From the cell containing the given text, extract its center point as [x, y] coordinate. 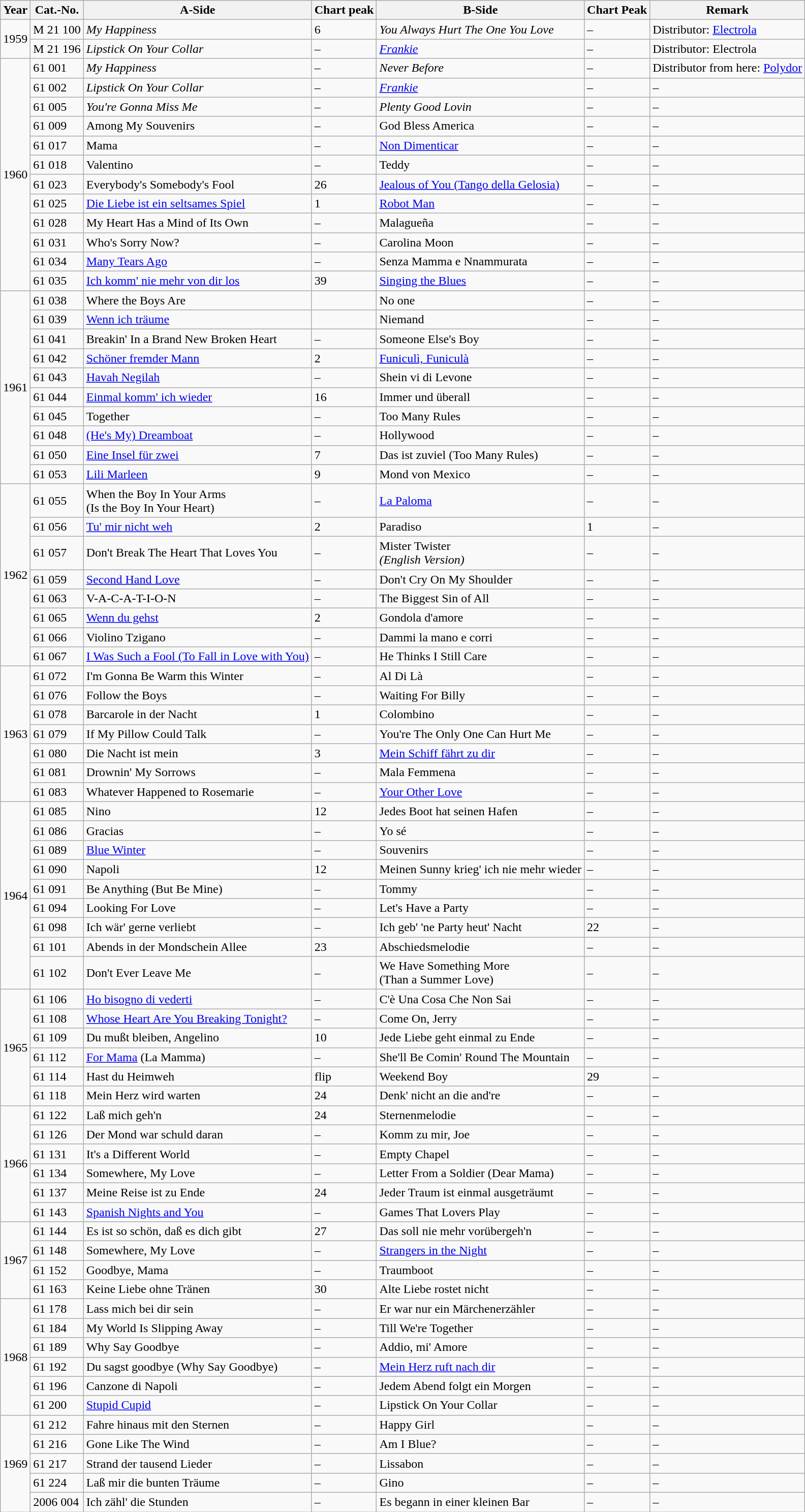
61 081 [57, 773]
Jealous of You (Tango della Gelosia) [481, 184]
61 224 [57, 1483]
61 217 [57, 1463]
Laß mir die bunten Träume [197, 1483]
61 090 [57, 869]
She'll Be Comin' Round The Mountain [481, 1057]
Plenty Good Lovin [481, 107]
Till We're Together [481, 1328]
Together [197, 416]
61 131 [57, 1154]
Ich wär' gerne verliebt [197, 928]
Too Many Rules [481, 416]
He Thinks I Still Care [481, 657]
If My Pillow Could Talk [197, 734]
Der Mond war schuld daran [197, 1134]
Many Tears Ago [197, 262]
61 137 [57, 1192]
1969 [15, 1463]
61 126 [57, 1134]
Mond von Mexico [481, 474]
Eine Insel für zwei [197, 455]
Weekend Boy [481, 1076]
61 079 [57, 734]
61 035 [57, 281]
Senza Mamma e Nnammurata [481, 262]
Funiculì, Funiculà [481, 358]
Er war nur ein Märchenerzähler [481, 1309]
9 [344, 474]
Cat.-No. [57, 10]
61 066 [57, 637]
Carolina Moon [481, 242]
Tu' mir nicht weh [197, 527]
61 050 [57, 455]
Immer und überall [481, 397]
61 028 [57, 223]
M 21 100 [57, 29]
La Paloma [481, 500]
We Have Something More(Than a Summer Love) [481, 973]
You're The Only One Can Hurt Me [481, 734]
6 [344, 29]
Es ist so schön, daß es dich gibt [197, 1231]
61 109 [57, 1038]
61 143 [57, 1212]
Ich zähl' die Stunden [197, 1502]
Follow the Boys [197, 695]
61 072 [57, 676]
Distributor from here: Polydor [728, 68]
61 163 [57, 1289]
61 059 [57, 579]
1964 [15, 896]
Hollywood [481, 436]
Second Hand Love [197, 579]
Havah Negilah [197, 378]
61 114 [57, 1076]
Meine Reise ist zu Ende [197, 1192]
Die Nacht ist mein [197, 753]
Denk' nicht an die and're [481, 1096]
My Heart Has a Mind of Its Own [197, 223]
1968 [15, 1357]
For Mama (La Mamma) [197, 1057]
Wenn ich träume [197, 320]
61 106 [57, 999]
61 063 [57, 599]
flip [344, 1076]
Mister Twister(English Version) [481, 553]
1962 [15, 575]
Whose Heart Are You Breaking Tonight? [197, 1019]
Come On, Jerry [481, 1019]
I'm Gonna Be Warm this Winter [197, 676]
39 [344, 281]
Meinen Sunny krieg' ich nie mehr wieder [481, 869]
Ich komm' nie mehr von dir los [197, 281]
Lili Marleen [197, 474]
Mala Femmena [481, 773]
God Bless America [481, 126]
It's a Different World [197, 1154]
Everybody's Somebody's Fool [197, 184]
61 038 [57, 300]
Chart peak [344, 10]
61 080 [57, 753]
Tommy [481, 889]
1963 [15, 734]
61 098 [57, 928]
61 056 [57, 527]
Looking For Love [197, 908]
Year [15, 10]
61 216 [57, 1444]
Shein vi di Levone [481, 378]
Don't Cry On My Shoulder [481, 579]
61 122 [57, 1115]
61 044 [57, 397]
Ich geb' 'ne Party heut' Nacht [481, 928]
2006 004 [57, 1502]
Blue Winter [197, 850]
61 148 [57, 1251]
61 045 [57, 416]
Drownin' My Sorrows [197, 773]
Jede Liebe geht einmal zu Ende [481, 1038]
Es begann in einer kleinen Bar [481, 1502]
Am I Blue? [481, 1444]
61 017 [57, 145]
61 212 [57, 1425]
Strangers in the Night [481, 1251]
Mein Herz ruft nach dir [481, 1367]
My World Is Slipping Away [197, 1328]
61 005 [57, 107]
Al Di Là [481, 676]
61 053 [57, 474]
29 [617, 1076]
The Biggest Sin of All [481, 599]
1959 [15, 39]
61 023 [57, 184]
When the Boy In Your Arms(Is the Boy In Your Heart) [197, 500]
26 [344, 184]
Games That Lovers Play [481, 1212]
Lass mich bei dir sein [197, 1309]
Where the Boys Are [197, 300]
Mama [197, 145]
Letter From a Soldier (Dear Mama) [481, 1173]
7 [344, 455]
61 055 [57, 500]
Abends in der Mondschein Allee [197, 947]
Die Liebe ist ein seltsames Spiel [197, 203]
61 200 [57, 1405]
61 039 [57, 320]
61 031 [57, 242]
61 043 [57, 378]
I Was Such a Fool (To Fall in Love with You) [197, 657]
Remark [728, 10]
Breakin' In a Brand New Broken Heart [197, 339]
Ho bisogno di vederti [197, 999]
You're Gonna Miss Me [197, 107]
Don't Break The Heart That Loves You [197, 553]
61 001 [57, 68]
Komm zu mir, Joe [481, 1134]
Das soll nie mehr vorübergeh'n [481, 1231]
Wenn du gehst [197, 618]
61 034 [57, 262]
Paradiso [481, 527]
Nino [197, 811]
Empty Chapel [481, 1154]
22 [617, 928]
61 042 [57, 358]
61 078 [57, 715]
Gone Like The Wind [197, 1444]
61 134 [57, 1173]
61 144 [57, 1231]
Chart Peak [617, 10]
61 048 [57, 436]
Non Dimenticar [481, 145]
Let's Have a Party [481, 908]
Keine Liebe ohne Tränen [197, 1289]
Valentino [197, 165]
Traumboot [481, 1270]
Hast du Heimweh [197, 1076]
61 091 [57, 889]
61 002 [57, 87]
Canzone di Napoli [197, 1386]
61 018 [57, 165]
61 076 [57, 695]
A-Side [197, 10]
61 083 [57, 792]
Waiting For Billy [481, 695]
Addio, mi' Amore [481, 1347]
C'è Una Cosa Che Non Sai [481, 999]
Yo sé [481, 830]
Singing the Blues [481, 281]
Abschiedsmelodie [481, 947]
Das ist zuviel (Too Many Rules) [481, 455]
Schöner fremder Mann [197, 358]
27 [344, 1231]
61 152 [57, 1270]
Strand der tausend Lieder [197, 1463]
1965 [15, 1047]
Never Before [481, 68]
Souvenirs [481, 850]
61 009 [57, 126]
1960 [15, 175]
Napoli [197, 869]
Don't Ever Leave Me [197, 973]
You Always Hurt The One You Love [481, 29]
61 178 [57, 1309]
10 [344, 1038]
61 101 [57, 947]
61 184 [57, 1328]
Laß mich geh'n [197, 1115]
Dammi la mano e corri [481, 637]
Du mußt bleiben, Angelino [197, 1038]
V-A-C-A-T-I-O-N [197, 599]
30 [344, 1289]
Barcarole in der Nacht [197, 715]
61 196 [57, 1386]
Gracias [197, 830]
No one [481, 300]
Niemand [481, 320]
Malagueña [481, 223]
Mein Schiff fährt zu dir [481, 753]
Goodbye, Mama [197, 1270]
61 189 [57, 1347]
61 094 [57, 908]
3 [344, 753]
23 [344, 947]
Whatever Happened to Rosemarie [197, 792]
Fahre hinaus mit den Sternen [197, 1425]
61 085 [57, 811]
Colombino [481, 715]
Lissabon [481, 1463]
B-Side [481, 10]
61 192 [57, 1367]
Jedes Boot hat seinen Hafen [481, 811]
Gondola d'amore [481, 618]
61 067 [57, 657]
Violino Tzigano [197, 637]
61 108 [57, 1019]
Robot Man [481, 203]
Among My Souvenirs [197, 126]
Be Anything (But Be Mine) [197, 889]
Gino [481, 1483]
Du sagst goodbye (Why Say Goodbye) [197, 1367]
M 21 196 [57, 49]
61 086 [57, 830]
61 102 [57, 973]
Spanish Nights and You [197, 1212]
Someone Else's Boy [481, 339]
Why Say Goodbye [197, 1347]
61 041 [57, 339]
(He's My) Dreamboat [197, 436]
1961 [15, 387]
Einmal komm' ich wieder [197, 397]
Mein Herz wird warten [197, 1096]
61 025 [57, 203]
1967 [15, 1260]
1966 [15, 1163]
Who's Sorry Now? [197, 242]
Jeder Traum ist einmal ausgeträumt [481, 1192]
61 057 [57, 553]
61 112 [57, 1057]
Happy Girl [481, 1425]
61 065 [57, 618]
Alte Liebe rostet nicht [481, 1289]
Stupid Cupid [197, 1405]
16 [344, 397]
Teddy [481, 165]
Your Other Love [481, 792]
Sternenmelodie [481, 1115]
Jedem Abend folgt ein Morgen [481, 1386]
61 089 [57, 850]
61 118 [57, 1096]
